Capture the cell that displays the provided text and extract its (X, Y) central coordinate. 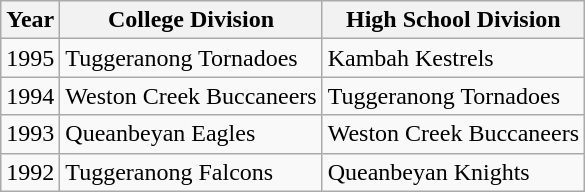
Year (30, 20)
1994 (30, 96)
High School Division (453, 20)
1995 (30, 58)
College Division (191, 20)
1992 (30, 172)
Queanbeyan Knights (453, 172)
Kambah Kestrels (453, 58)
Tuggeranong Falcons (191, 172)
Queanbeyan Eagles (191, 134)
1993 (30, 134)
